Scan for the cell matching the given text and deliver its (x, y) coordinate at center. 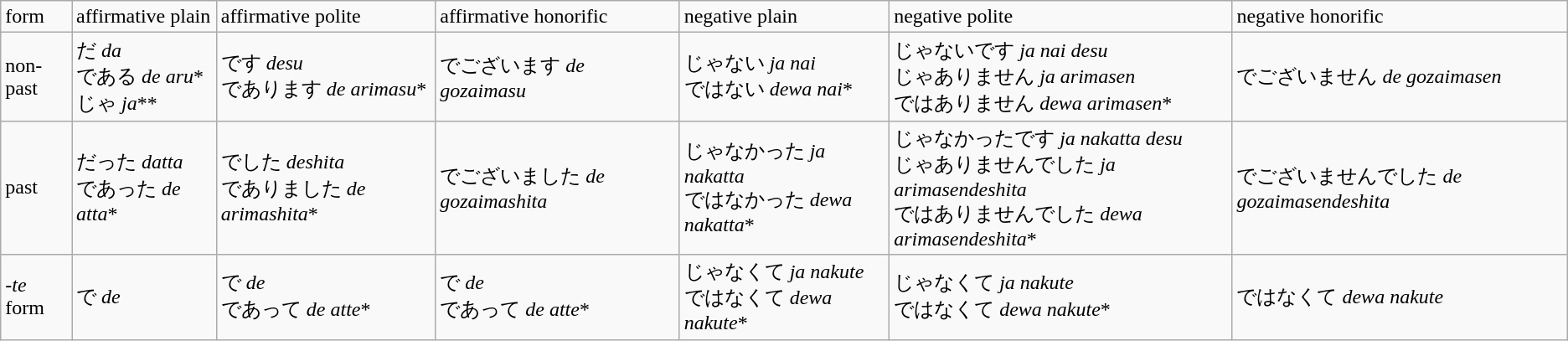
form (37, 17)
じゃないです ja nai desuじゃありません ja arimasenではありません dewa arimasen* (1060, 77)
でした deshitaでありました de arimashita* (325, 188)
でございます de gozaimasu (558, 77)
でございませんでした de gozaimasendeshita (1400, 188)
でございました de gozaimashita (558, 188)
じゃなかった ja nakattaではなかった dewa nakatta* (784, 188)
affirmative plain (144, 17)
past (37, 188)
-te form (37, 297)
です desuであります de arimasu* (325, 77)
affirmative polite (325, 17)
negative plain (784, 17)
だった dattaであった de atta* (144, 188)
じゃない ja naiではない dewa nai* (784, 77)
じゃなかったです ja nakatta desuじゃありませんでした ja arimasendeshitaではありませんでした dewa arimasendeshita* (1060, 188)
だ daである de aru*じゃ ja** (144, 77)
negative honorific (1400, 17)
affirmative honorific (558, 17)
で de (144, 297)
non-past (37, 77)
ではなくて dewa nakute (1400, 297)
でございません de gozaimasen (1400, 77)
negative polite (1060, 17)
